For the text-containing cell, return its midpoint in (x, y) coordinate format. 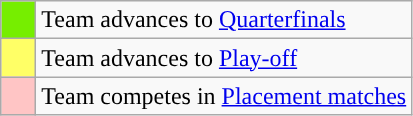
Team competes in Placement matches (224, 96)
Team advances to Quarterfinals (224, 20)
Team advances to Play-off (224, 58)
